Find where the given text appears and provide that cell's center as [x, y] coordinate. 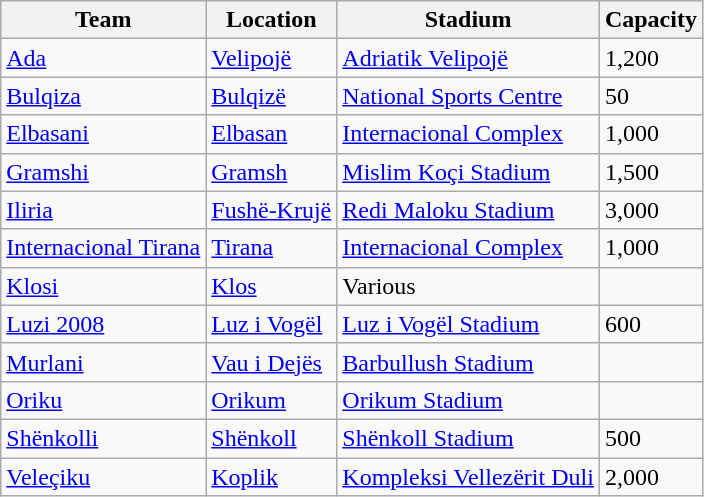
Bulqiza [104, 96]
Shënkolli [104, 438]
Veleçiku [104, 477]
Murlani [104, 362]
Klosi [104, 286]
Stadium [468, 20]
Orikum Stadium [468, 400]
50 [650, 96]
Shënkoll Stadium [468, 438]
Klos [272, 286]
3,000 [650, 210]
Elbasani [104, 134]
1,200 [650, 58]
Luz i Vogël Stadium [468, 324]
500 [650, 438]
Barbullush Stadium [468, 362]
National Sports Centre [468, 96]
Oriku [104, 400]
1,500 [650, 172]
Luz i Vogël [272, 324]
Internacional Tirana [104, 248]
Adriatik Velipojë [468, 58]
Ada [104, 58]
2,000 [650, 477]
Kompleksi Vellezërit Duli [468, 477]
Gramshi [104, 172]
Fushë-Krujë [272, 210]
Team [104, 20]
Elbasan [272, 134]
Orikum [272, 400]
Gramsh [272, 172]
Location [272, 20]
Luzi 2008 [104, 324]
Bulqizë [272, 96]
Tirana [272, 248]
Capacity [650, 20]
Shënkoll [272, 438]
Iliria [104, 210]
Vau i Dejës [272, 362]
Velipojë [272, 58]
Mislim Koçi Stadium [468, 172]
Redi Maloku Stadium [468, 210]
Various [468, 286]
600 [650, 324]
Koplik [272, 477]
